Pinpoint the cell where the given text exists, returning its (x, y) midpoint coordinate. 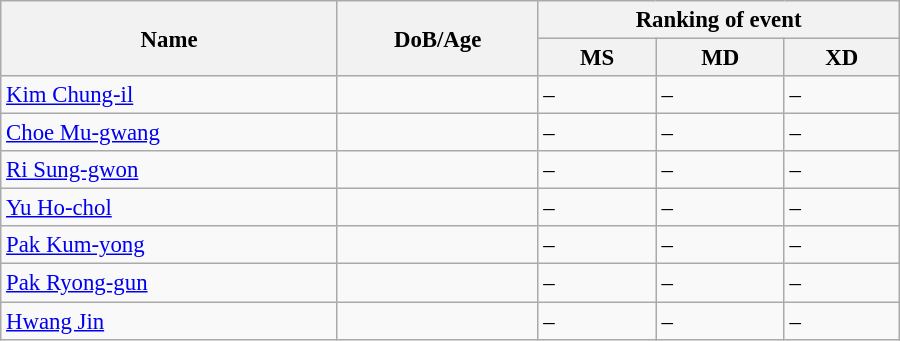
Kim Chung-il (170, 95)
MS (597, 58)
Pak Ryong-gun (170, 283)
Ri Sung-gwon (170, 170)
MD (720, 58)
Pak Kum-yong (170, 245)
Yu Ho-chol (170, 208)
XD (842, 58)
Ranking of event (718, 20)
DoB/Age (438, 38)
Hwang Jin (170, 321)
Name (170, 38)
Choe Mu-gwang (170, 133)
